Scan for the cell matching the given text and deliver its [x, y] coordinate at center. 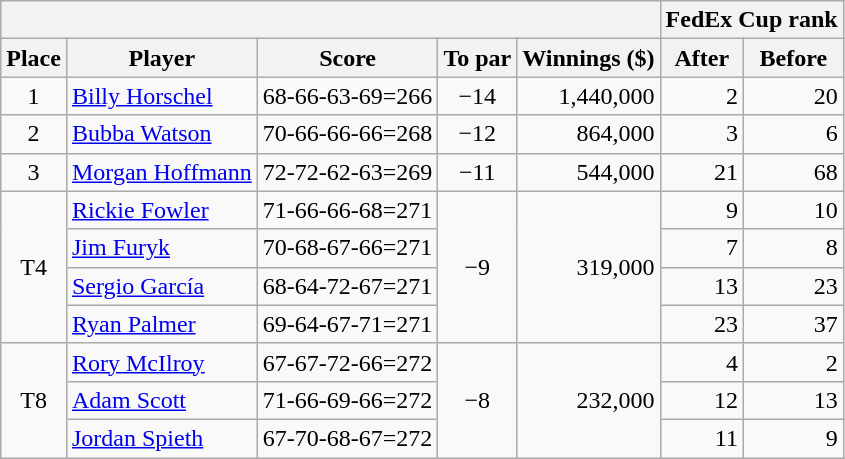
37 [793, 324]
71-66-69-66=272 [348, 400]
20 [793, 96]
68-66-63-69=266 [348, 96]
Score [348, 58]
To par [478, 58]
72-72-62-63=269 [348, 172]
11 [702, 438]
Player [162, 58]
67-67-72-66=272 [348, 362]
544,000 [588, 172]
Morgan Hoffmann [162, 172]
21 [702, 172]
68 [793, 172]
Bubba Watson [162, 134]
Billy Horschel [162, 96]
71-66-66-68=271 [348, 210]
Ryan Palmer [162, 324]
319,000 [588, 267]
68-64-72-67=271 [348, 286]
232,000 [588, 400]
Adam Scott [162, 400]
Sergio García [162, 286]
−11 [478, 172]
7 [702, 248]
T4 [34, 267]
864,000 [588, 134]
−9 [478, 267]
70-66-66-66=268 [348, 134]
Jordan Spieth [162, 438]
1,440,000 [588, 96]
Rory McIlroy [162, 362]
Rickie Fowler [162, 210]
4 [702, 362]
T8 [34, 400]
70-68-67-66=271 [348, 248]
Before [793, 58]
−12 [478, 134]
67-70-68-67=272 [348, 438]
−8 [478, 400]
After [702, 58]
12 [702, 400]
69-64-67-71=271 [348, 324]
−14 [478, 96]
10 [793, 210]
6 [793, 134]
Jim Furyk [162, 248]
8 [793, 248]
Place [34, 58]
Winnings ($) [588, 58]
1 [34, 96]
FedEx Cup rank [752, 20]
